Output the [x, y] coordinate of the center of the cell containing the given text.  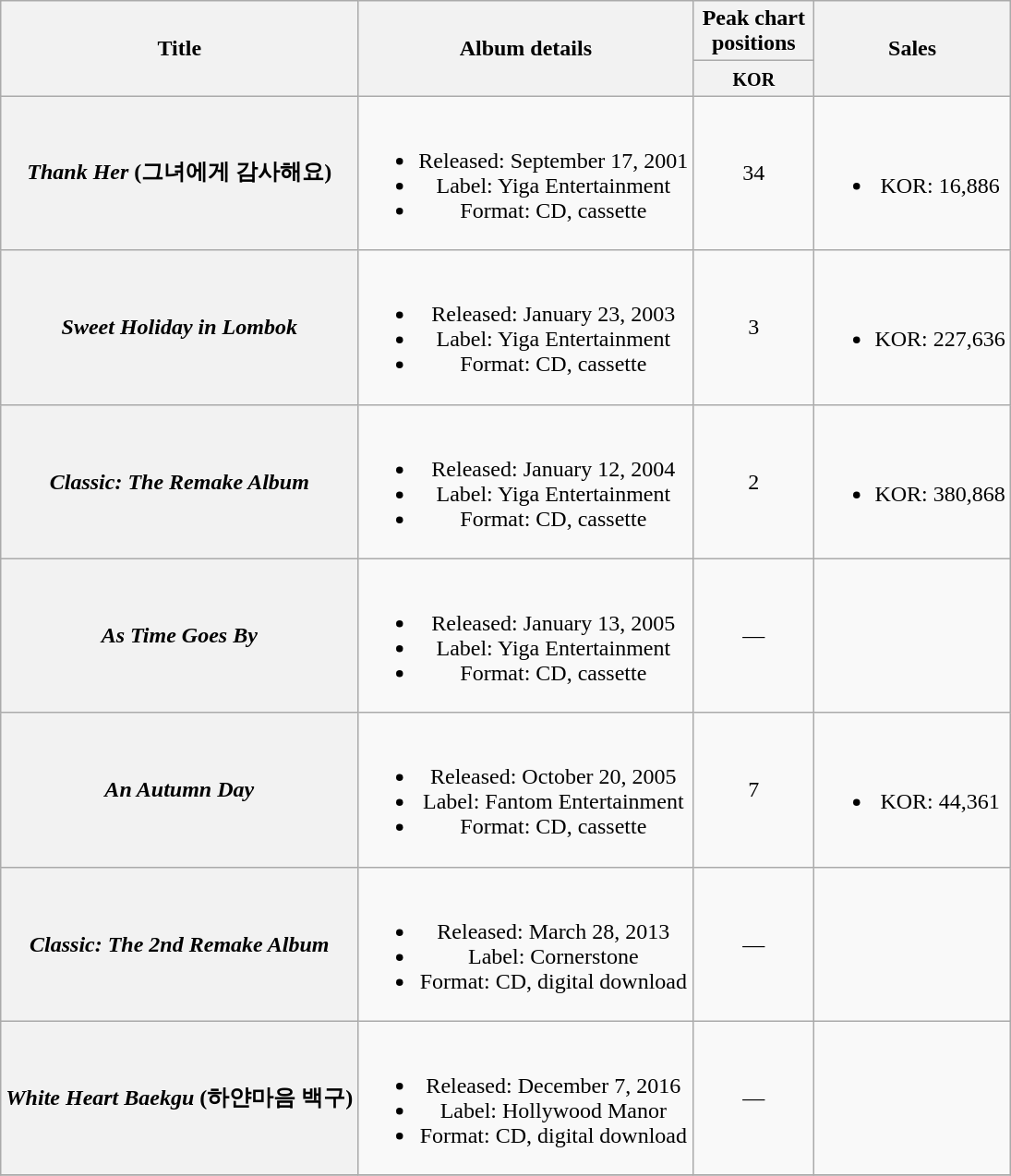
2 [753, 482]
Released: January 12, 2004Label: Yiga EntertainmentFormat: CD, cassette [526, 482]
KOR: 44,361 [912, 790]
Released: March 28, 2013Label: CornerstoneFormat: CD, digital download [526, 943]
Released: January 23, 2003Label: Yiga EntertainmentFormat: CD, cassette [526, 327]
Sales [912, 48]
Classic: The 2nd Remake Album [179, 943]
Released: September 17, 2001Label: Yiga EntertainmentFormat: CD, cassette [526, 174]
34 [753, 174]
Released: January 13, 2005Label: Yiga EntertainmentFormat: CD, cassette [526, 635]
KOR: 380,868 [912, 482]
Released: December 7, 2016Label: Hollywood ManorFormat: CD, digital download [526, 1098]
An Autumn Day [179, 790]
Title [179, 48]
7 [753, 790]
Peak chart positions [753, 31]
KOR [753, 78]
Sweet Holiday in Lombok [179, 327]
White Heart Baekgu (하얀마음 백구) [179, 1098]
KOR: 16,886 [912, 174]
Released: October 20, 2005Label: Fantom EntertainmentFormat: CD, cassette [526, 790]
As Time Goes By [179, 635]
Classic: The Remake Album [179, 482]
Album details [526, 48]
KOR: 227,636 [912, 327]
3 [753, 327]
Thank Her (그녀에게 감사해요) [179, 174]
